Pinpoint the cell where the given text exists, returning its [x, y] midpoint coordinate. 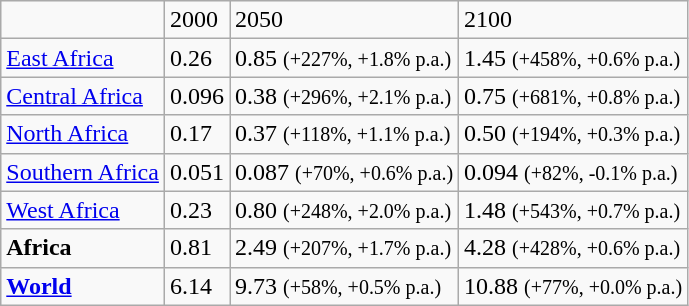
0.37 (+118%, +1.1% p.a.) [344, 134]
Africa [83, 248]
0.75 (+681%, +0.8% p.a.) [574, 96]
Southern Africa [83, 172]
0.096 [196, 96]
North Africa [83, 134]
World [83, 286]
2000 [196, 20]
0.26 [196, 58]
1.45 (+458%, +0.6% p.a.) [574, 58]
0.80 (+248%, +2.0% p.a.) [344, 210]
0.17 [196, 134]
0.38 (+296%, +2.1% p.a.) [344, 96]
0.81 [196, 248]
1.48 (+543%, +0.7% p.a.) [574, 210]
0.087 (+70%, +0.6% p.a.) [344, 172]
0.50 (+194%, +0.3% p.a.) [574, 134]
West Africa [83, 210]
Central Africa [83, 96]
0.23 [196, 210]
2.49 (+207%, +1.7% p.a.) [344, 248]
0.094 (+82%, -0.1% p.a.) [574, 172]
6.14 [196, 286]
0.85 (+227%, +1.8% p.a.) [344, 58]
East Africa [83, 58]
4.28 (+428%, +0.6% p.a.) [574, 248]
2100 [574, 20]
2050 [344, 20]
10.88 (+77%, +0.0% p.a.) [574, 286]
0.051 [196, 172]
9.73 (+58%, +0.5% p.a.) [344, 286]
